Return [X, Y] of the center of cell containing provided text 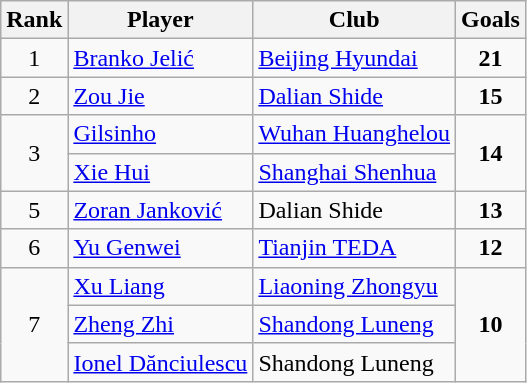
Shanghai Shenhua [354, 172]
Zoran Janković [160, 210]
Player [160, 20]
Xie Hui [160, 172]
21 [491, 58]
12 [491, 248]
Xu Liang [160, 286]
1 [34, 58]
Ionel Dănciulescu [160, 362]
Wuhan Huanghelou [354, 134]
Gilsinho [160, 134]
Yu Genwei [160, 248]
Goals [491, 20]
Rank [34, 20]
Zheng Zhi [160, 324]
6 [34, 248]
2 [34, 96]
Tianjin TEDA [354, 248]
15 [491, 96]
Zou Jie [160, 96]
Branko Jelić [160, 58]
Liaoning Zhongyu [354, 286]
Beijing Hyundai [354, 58]
14 [491, 153]
13 [491, 210]
3 [34, 153]
Club [354, 20]
10 [491, 324]
7 [34, 324]
5 [34, 210]
